Identify which cell holds the provided text, then report its (X, Y) central coordinate. 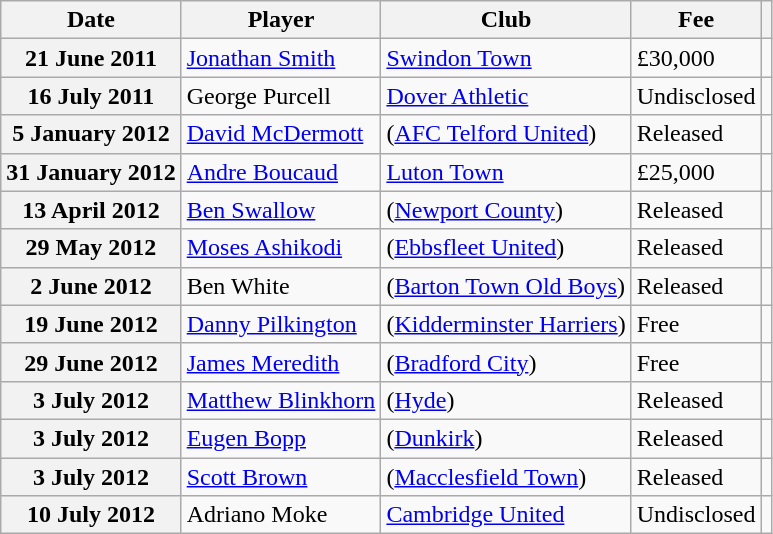
Moses Ashikodi (281, 248)
16 July 2011 (91, 96)
George Purcell (281, 96)
(AFC Telford United) (506, 134)
Player (281, 20)
Matthew Blinkhorn (281, 400)
James Meredith (281, 362)
Danny Pilkington (281, 324)
Fee (696, 20)
Club (506, 20)
(Barton Town Old Boys) (506, 286)
Scott Brown (281, 477)
Swindon Town (506, 58)
(Bradford City) (506, 362)
5 January 2012 (91, 134)
10 July 2012 (91, 515)
£30,000 (696, 58)
29 May 2012 (91, 248)
Ben Swallow (281, 210)
(Macclesfield Town) (506, 477)
29 June 2012 (91, 362)
Cambridge United (506, 515)
Jonathan Smith (281, 58)
Ben White (281, 286)
Dover Athletic (506, 96)
Adriano Moke (281, 515)
(Ebbsfleet United) (506, 248)
£25,000 (696, 172)
2 June 2012 (91, 286)
Date (91, 20)
(Kidderminster Harriers) (506, 324)
Andre Boucaud (281, 172)
(Newport County) (506, 210)
(Dunkirk) (506, 438)
21 June 2011 (91, 58)
(Hyde) (506, 400)
Eugen Bopp (281, 438)
19 June 2012 (91, 324)
13 April 2012 (91, 210)
David McDermott (281, 134)
31 January 2012 (91, 172)
Luton Town (506, 172)
